Extract the [x, y] coordinate from the center of the cell holding the provided text.  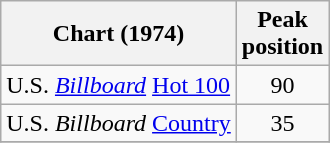
U.S. Billboard Country [119, 123]
35 [282, 123]
U.S. Billboard Hot 100 [119, 85]
Peakposition [282, 34]
90 [282, 85]
Chart (1974) [119, 34]
